Detect which cell encompasses the target text, then output its [X, Y] center coordinate. 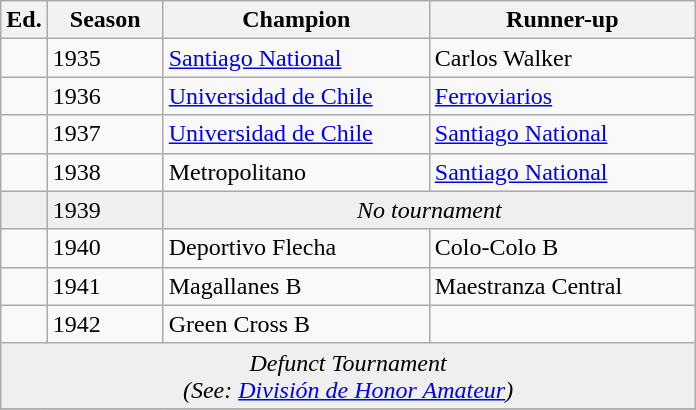
Colo-Colo B [562, 248]
Carlos Walker [562, 58]
Ed. [24, 20]
Champion [296, 20]
Magallanes B [296, 286]
Season [105, 20]
1939 [105, 210]
1936 [105, 96]
Defunct Tournament(See: División de Honor Amateur) [348, 376]
Maestranza Central [562, 286]
Runner-up [562, 20]
No tournament [429, 210]
1941 [105, 286]
Green Cross B [296, 324]
Deportivo Flecha [296, 248]
1942 [105, 324]
Metropolitano [296, 172]
1940 [105, 248]
1937 [105, 134]
1935 [105, 58]
1938 [105, 172]
Ferroviarios [562, 96]
